Find where the given text appears and provide that cell's center as [x, y] coordinate. 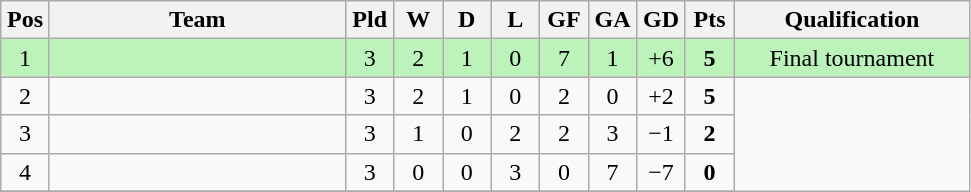
D [466, 20]
GA [612, 20]
Pld [370, 20]
Pts [710, 20]
GD [662, 20]
W [418, 20]
GF [564, 20]
+2 [662, 96]
−7 [662, 172]
L [516, 20]
−1 [662, 134]
Pos [26, 20]
Final tournament [852, 58]
4 [26, 172]
+6 [662, 58]
Qualification [852, 20]
Team [197, 20]
